From the cell containing the given text, extract its center point as (x, y) coordinate. 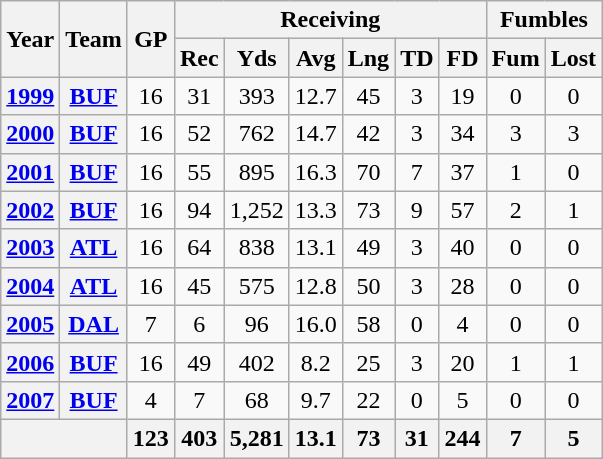
70 (368, 172)
1,252 (256, 210)
2006 (30, 362)
123 (150, 438)
12.7 (316, 96)
Lng (368, 58)
28 (462, 286)
Rec (199, 58)
Fumbles (544, 20)
Year (30, 39)
2004 (30, 286)
14.7 (316, 134)
37 (462, 172)
Yds (256, 58)
2001 (30, 172)
Receiving (330, 20)
55 (199, 172)
16.0 (316, 324)
20 (462, 362)
2005 (30, 324)
Lost (573, 58)
34 (462, 134)
64 (199, 248)
12.8 (316, 286)
575 (256, 286)
2007 (30, 400)
GP (150, 39)
22 (368, 400)
Team (94, 39)
1999 (30, 96)
DAL (94, 324)
244 (462, 438)
9.7 (316, 400)
393 (256, 96)
2002 (30, 210)
40 (462, 248)
2000 (30, 134)
19 (462, 96)
52 (199, 134)
5,281 (256, 438)
403 (199, 438)
68 (256, 400)
FD (462, 58)
402 (256, 362)
96 (256, 324)
Avg (316, 58)
9 (417, 210)
50 (368, 286)
42 (368, 134)
25 (368, 362)
6 (199, 324)
2 (516, 210)
762 (256, 134)
58 (368, 324)
13.3 (316, 210)
Fum (516, 58)
838 (256, 248)
895 (256, 172)
16.3 (316, 172)
57 (462, 210)
94 (199, 210)
TD (417, 58)
2003 (30, 248)
8.2 (316, 362)
